Detect which cell encompasses the target text, then output its (x, y) center coordinate. 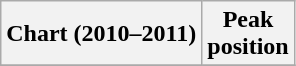
Chart (2010–2011) (102, 34)
Peakposition (248, 34)
